Detect which cell encompasses the target text, then output its [x, y] center coordinate. 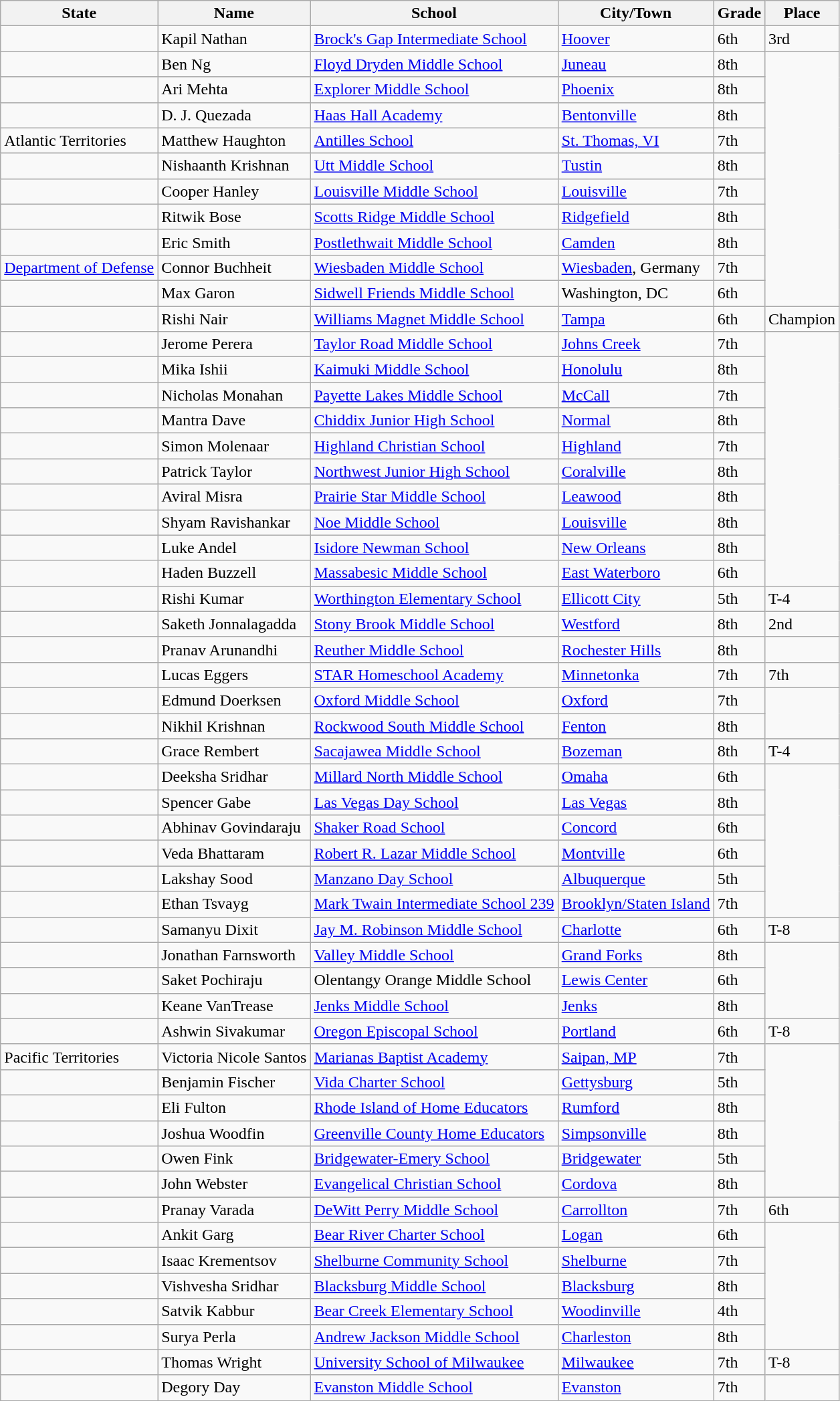
Rochester Hills [635, 649]
Carrollton [635, 1210]
Victoria Nicole Santos [234, 1057]
Oregon Episcopal School [434, 1031]
Ashwin Sivakumar [234, 1031]
Tustin [635, 166]
Connor Buchheit [234, 267]
Veda Bhattaram [234, 853]
Blacksburg [635, 1286]
Highland Christian School [434, 446]
Rishi Kumar [234, 599]
Valley Middle School [434, 955]
Evangelical Christian School [434, 1184]
Bear River Charter School [434, 1235]
Nicholas Monahan [234, 395]
Concord [635, 828]
Mantra Dave [234, 421]
Ankit Garg [234, 1235]
Wiesbaden Middle School [434, 267]
Jonathan Farnsworth [234, 955]
Place [803, 13]
Floyd Dryden Middle School [434, 64]
Spencer Gabe [234, 802]
Keane VanTrease [234, 1006]
Bozeman [635, 752]
Sacajawea Middle School [434, 752]
Thomas Wright [234, 1362]
Champion [803, 319]
Isaac Krementsov [234, 1261]
3rd [803, 39]
Benjamin Fischer [234, 1082]
STAR Homeschool Academy [434, 675]
Pranay Varada [234, 1210]
Lucas Eggers [234, 675]
Olentangy Orange Middle School [434, 980]
Saketh Jonnalagadda [234, 624]
Luke Andel [234, 548]
Brock's Gap Intermediate School [434, 39]
East Waterboro [635, 573]
Portland [635, 1031]
Las Vegas Day School [434, 802]
Shyam Ravishankar [234, 522]
Bear Creek Elementary School [434, 1311]
Evanston Middle School [434, 1388]
Prairie Star Middle School [434, 497]
Vishvesha Sridhar [234, 1286]
Vida Charter School [434, 1082]
Normal [635, 421]
Patrick Taylor [234, 471]
Cooper Hanley [234, 191]
Deeksha Sridhar [234, 777]
Highland [635, 446]
Ethan Tsvayg [234, 904]
Rumford [635, 1107]
Mika Ishii [234, 370]
Evanston [635, 1388]
Manzano Day School [434, 879]
Atlantic Territories [79, 140]
Jerome Perera [234, 344]
Worthington Elementary School [434, 599]
Sidwell Friends Middle School [434, 293]
Hoover [635, 39]
Kaimuki Middle School [434, 370]
Greenville County Home Educators [434, 1134]
Fenton [635, 726]
Payette Lakes Middle School [434, 395]
Mark Twain Intermediate School 239 [434, 904]
Shaker Road School [434, 828]
Oxford [635, 700]
Chiddix Junior High School [434, 421]
Taylor Road Middle School [434, 344]
Ari Mehta [234, 90]
Oxford Middle School [434, 700]
Surya Perla [234, 1337]
Ridgefield [635, 217]
Joshua Woodfin [234, 1134]
Shelburne Community School [434, 1261]
School [434, 13]
Lakshay Sood [234, 879]
Cordova [635, 1184]
Isidore Newman School [434, 548]
Montville [635, 853]
Nishaanth Krishnan [234, 166]
Scotts Ridge Middle School [434, 217]
Simpsonville [635, 1134]
Abhinav Govindaraju [234, 828]
2nd [803, 624]
Shelburne [635, 1261]
Saipan, MP [635, 1057]
Haden Buzzell [234, 573]
Satvik Kabbur [234, 1311]
Samanyu Dixit [234, 930]
DeWitt Perry Middle School [434, 1210]
Jenks Middle School [434, 1006]
Simon Molenaar [234, 446]
Degory Day [234, 1388]
Nikhil Krishnan [234, 726]
John Webster [234, 1184]
Andrew Jackson Middle School [434, 1337]
Department of Defense [79, 267]
Coralville [635, 471]
Jenks [635, 1006]
St. Thomas, VI [635, 140]
Matthew Haughton [234, 140]
Owen Fink [234, 1159]
Max Garon [234, 293]
Kapil Nathan [234, 39]
Williams Magnet Middle School [434, 319]
Albuquerque [635, 879]
Edmund Doerksen [234, 700]
Johns Creek [635, 344]
Brooklyn/Staten Island [635, 904]
State [79, 13]
Eli Fulton [234, 1107]
Louisville Middle School [434, 191]
Westford [635, 624]
Ellicott City [635, 599]
Ben Ng [234, 64]
City/Town [635, 13]
Pranav Arunandhi [234, 649]
Blacksburg Middle School [434, 1286]
Minnetonka [635, 675]
D. J. Quezada [234, 115]
Name [234, 13]
Lewis Center [635, 980]
McCall [635, 395]
Leawood [635, 497]
Utt Middle School [434, 166]
Ritwik Bose [234, 217]
Millard North Middle School [434, 777]
Explorer Middle School [434, 90]
Tampa [635, 319]
Eric Smith [234, 242]
Bridgewater [635, 1159]
Grade [739, 13]
Pacific Territories [79, 1057]
Northwest Junior High School [434, 471]
Stony Brook Middle School [434, 624]
Omaha [635, 777]
Gettysburg [635, 1082]
Wiesbaden, Germany [635, 267]
Bridgewater-Emery School [434, 1159]
4th [739, 1311]
New Orleans [635, 548]
Rishi Nair [234, 319]
Grace Rembert [234, 752]
Rhode Island of Home Educators [434, 1107]
Massabesic Middle School [434, 573]
Camden [635, 242]
Marianas Baptist Academy [434, 1057]
Milwaukee [635, 1362]
Charleston [635, 1337]
Jay M. Robinson Middle School [434, 930]
Antilles School [434, 140]
Haas Hall Academy [434, 115]
Juneau [635, 64]
Washington, DC [635, 293]
Rockwood South Middle School [434, 726]
Las Vegas [635, 802]
Grand Forks [635, 955]
Bentonville [635, 115]
Phoenix [635, 90]
Noe Middle School [434, 522]
Aviral Misra [234, 497]
Postlethwait Middle School [434, 242]
Robert R. Lazar Middle School [434, 853]
Saket Pochiraju [234, 980]
Honolulu [635, 370]
Woodinville [635, 1311]
Charlotte [635, 930]
University School of Milwaukee [434, 1362]
Logan [635, 1235]
Reuther Middle School [434, 649]
